Scan for the cell matching the given text and deliver its (x, y) coordinate at center. 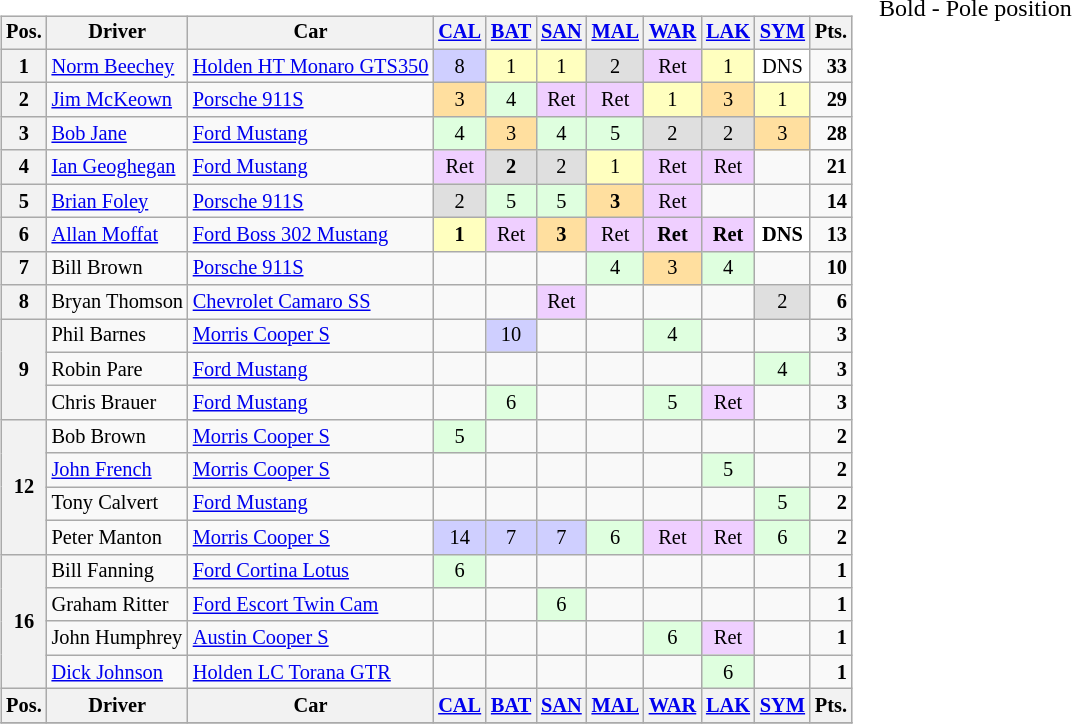
Norm Beechey (118, 66)
Ian Geoghegan (118, 167)
Chevrolet Camaro SS (310, 302)
Chris Brauer (118, 403)
Graham Ritter (118, 605)
16 (24, 622)
John French (118, 470)
Austin Cooper S (310, 638)
21 (831, 167)
Bill Brown (118, 268)
Allan Moffat (118, 235)
Ford Cortina Lotus (310, 571)
13 (831, 235)
Holden HT Monaro GTS350 (310, 66)
Dick Johnson (118, 672)
Ford Escort Twin Cam (310, 605)
Brian Foley (118, 201)
Bob Brown (118, 437)
9 (24, 370)
Bryan Thomson (118, 302)
Phil Barnes (118, 336)
Ford Boss 302 Mustang (310, 235)
Bill Fanning (118, 571)
Robin Pare (118, 369)
29 (831, 100)
Peter Manton (118, 537)
Jim McKeown (118, 100)
Tony Calvert (118, 504)
Bob Jane (118, 134)
Holden LC Torana GTR (310, 672)
John Humphrey (118, 638)
12 (24, 488)
28 (831, 134)
33 (831, 66)
